Identify which cell holds the provided text, then report its (X, Y) central coordinate. 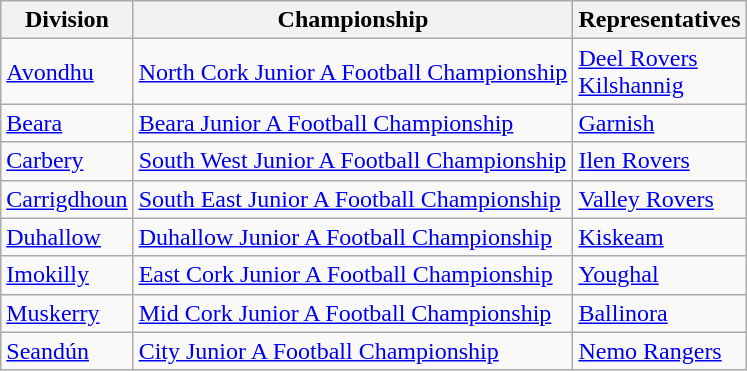
Duhallow (67, 237)
Duhallow Junior A Football Championship (353, 237)
Ballinora (660, 313)
Seandún (67, 351)
South West Junior A Football Championship (353, 161)
Ilen Rovers (660, 161)
Youghal (660, 275)
Avondhu (67, 72)
East Cork Junior A Football Championship (353, 275)
Representatives (660, 20)
Championship (353, 20)
Muskerry (67, 313)
Beara Junior A Football Championship (353, 123)
Nemo Rangers (660, 351)
Kiskeam (660, 237)
Valley Rovers (660, 199)
City Junior A Football Championship (353, 351)
Mid Cork Junior A Football Championship (353, 313)
Carbery (67, 161)
South East Junior A Football Championship (353, 199)
Carrigdhoun (67, 199)
Beara (67, 123)
North Cork Junior A Football Championship (353, 72)
Imokilly (67, 275)
Garnish (660, 123)
Division (67, 20)
Deel RoversKilshannig (660, 72)
